For the text-containing cell, return its midpoint in (X, Y) coordinate format. 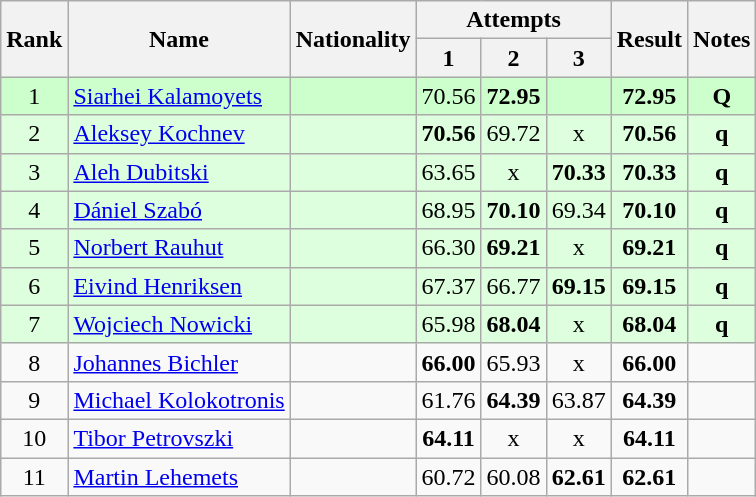
Aleh Dubitski (179, 172)
63.65 (448, 172)
Aleksey Kochnev (179, 134)
Eivind Henriksen (179, 286)
61.76 (448, 400)
7 (34, 324)
Dániel Szabó (179, 210)
10 (34, 438)
5 (34, 248)
Name (179, 39)
Notes (722, 39)
66.30 (448, 248)
Nationality (353, 39)
Johannes Bichler (179, 362)
Michael Kolokotronis (179, 400)
Q (722, 96)
63.87 (578, 400)
Attempts (514, 20)
4 (34, 210)
9 (34, 400)
Rank (34, 39)
67.37 (448, 286)
Result (649, 39)
69.34 (578, 210)
65.93 (514, 362)
68.95 (448, 210)
Martin Lehemets (179, 477)
Norbert Rauhut (179, 248)
69.72 (514, 134)
60.72 (448, 477)
8 (34, 362)
Siarhei Kalamoyets (179, 96)
6 (34, 286)
60.08 (514, 477)
Tibor Petrovszki (179, 438)
11 (34, 477)
Wojciech Nowicki (179, 324)
65.98 (448, 324)
66.77 (514, 286)
